Extract the (x, y) coordinate from the center of the cell holding the provided text.  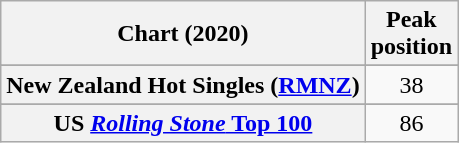
New Zealand Hot Singles (RMNZ) (183, 85)
86 (411, 123)
Chart (2020) (183, 34)
US Rolling Stone Top 100 (183, 123)
38 (411, 85)
Peakposition (411, 34)
